Output the [x, y] coordinate of the center of the cell containing the given text.  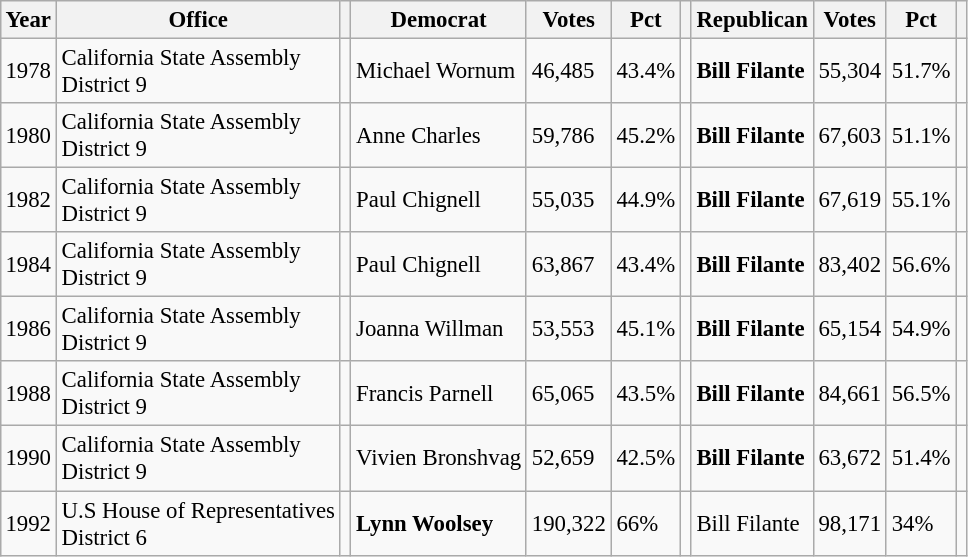
Year [28, 20]
45.2% [646, 136]
83,402 [850, 264]
55,304 [850, 70]
190,322 [568, 522]
67,619 [850, 200]
98,171 [850, 522]
63,867 [568, 264]
Vivien Bronshvag [439, 458]
1978 [28, 70]
59,786 [568, 136]
56.6% [920, 264]
1990 [28, 458]
44.9% [646, 200]
51.7% [920, 70]
Republican [752, 20]
34% [920, 522]
1988 [28, 394]
63,672 [850, 458]
55,035 [568, 200]
54.9% [920, 330]
Democrat [439, 20]
51.4% [920, 458]
Joanna Willman [439, 330]
1992 [28, 522]
Anne Charles [439, 136]
45.1% [646, 330]
Lynn Woolsey [439, 522]
66% [646, 522]
42.5% [646, 458]
51.1% [920, 136]
1986 [28, 330]
Office [198, 20]
53,553 [568, 330]
1984 [28, 264]
Francis Parnell [439, 394]
1982 [28, 200]
65,065 [568, 394]
67,603 [850, 136]
84,661 [850, 394]
46,485 [568, 70]
U.S House of Representatives District 6 [198, 522]
52,659 [568, 458]
43.5% [646, 394]
56.5% [920, 394]
1980 [28, 136]
55.1% [920, 200]
65,154 [850, 330]
Michael Wornum [439, 70]
